Detect which cell encompasses the target text, then output its [X, Y] center coordinate. 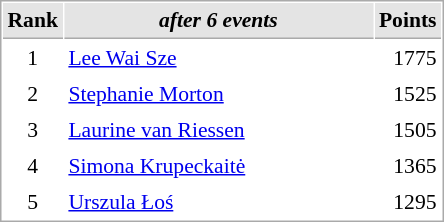
4 [32, 165]
1365 [408, 165]
5 [32, 201]
after 6 events [218, 21]
Lee Wai Sze [218, 57]
1775 [408, 57]
Points [408, 21]
1505 [408, 129]
1295 [408, 201]
1525 [408, 93]
Laurine van Riessen [218, 129]
1 [32, 57]
Urszula Łoś [218, 201]
3 [32, 129]
Simona Krupeckaitė [218, 165]
Stephanie Morton [218, 93]
2 [32, 93]
Rank [32, 21]
